Find where the given text appears and provide that cell's center as (X, Y) coordinate. 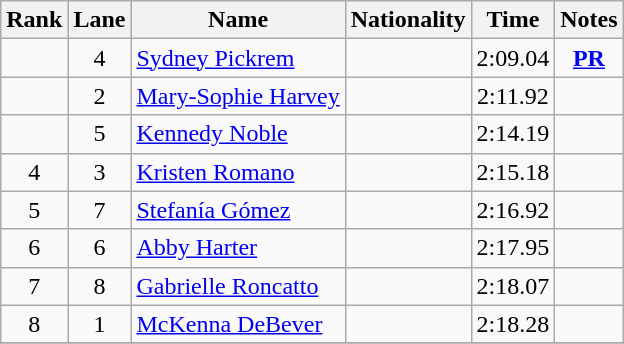
Lane (100, 20)
Time (513, 20)
2 (100, 96)
2:16.92 (513, 210)
McKenna DeBever (238, 324)
2:18.07 (513, 286)
Kristen Romano (238, 172)
Name (238, 20)
Notes (589, 20)
2:18.28 (513, 324)
Rank (34, 20)
Mary-Sophie Harvey (238, 96)
Kennedy Noble (238, 134)
1 (100, 324)
2:15.18 (513, 172)
Nationality (408, 20)
PR (589, 58)
2:11.92 (513, 96)
2:09.04 (513, 58)
2:14.19 (513, 134)
Gabrielle Roncatto (238, 286)
Sydney Pickrem (238, 58)
3 (100, 172)
Abby Harter (238, 248)
Stefanía Gómez (238, 210)
2:17.95 (513, 248)
